From the cell containing the given text, extract its center point as [x, y] coordinate. 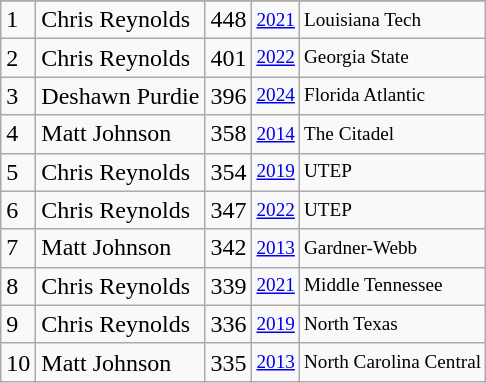
358 [228, 134]
Florida Atlantic [392, 96]
8 [18, 286]
339 [228, 286]
North Carolina Central [392, 362]
3 [18, 96]
2 [18, 58]
354 [228, 172]
Gardner-Webb [392, 248]
396 [228, 96]
335 [228, 362]
North Texas [392, 324]
342 [228, 248]
Deshawn Purdie [120, 96]
6 [18, 210]
10 [18, 362]
Louisiana Tech [392, 20]
7 [18, 248]
9 [18, 324]
Georgia State [392, 58]
5 [18, 172]
2024 [276, 96]
The Citadel [392, 134]
448 [228, 20]
401 [228, 58]
336 [228, 324]
Middle Tennessee [392, 286]
347 [228, 210]
1 [18, 20]
2014 [276, 134]
4 [18, 134]
